Return (X, Y) of the center of cell containing provided text 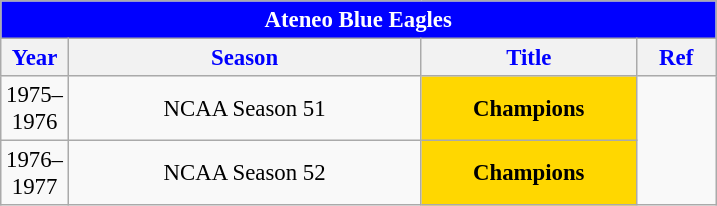
Ref (676, 58)
1976–1977 (35, 174)
Season (244, 58)
Year (35, 58)
1975–1976 (35, 108)
NCAA Season 52 (244, 174)
Title (529, 58)
NCAA Season 51 (244, 108)
Ateneo Blue Eagles (358, 20)
